Pinpoint the cell where the given text exists, returning its (x, y) midpoint coordinate. 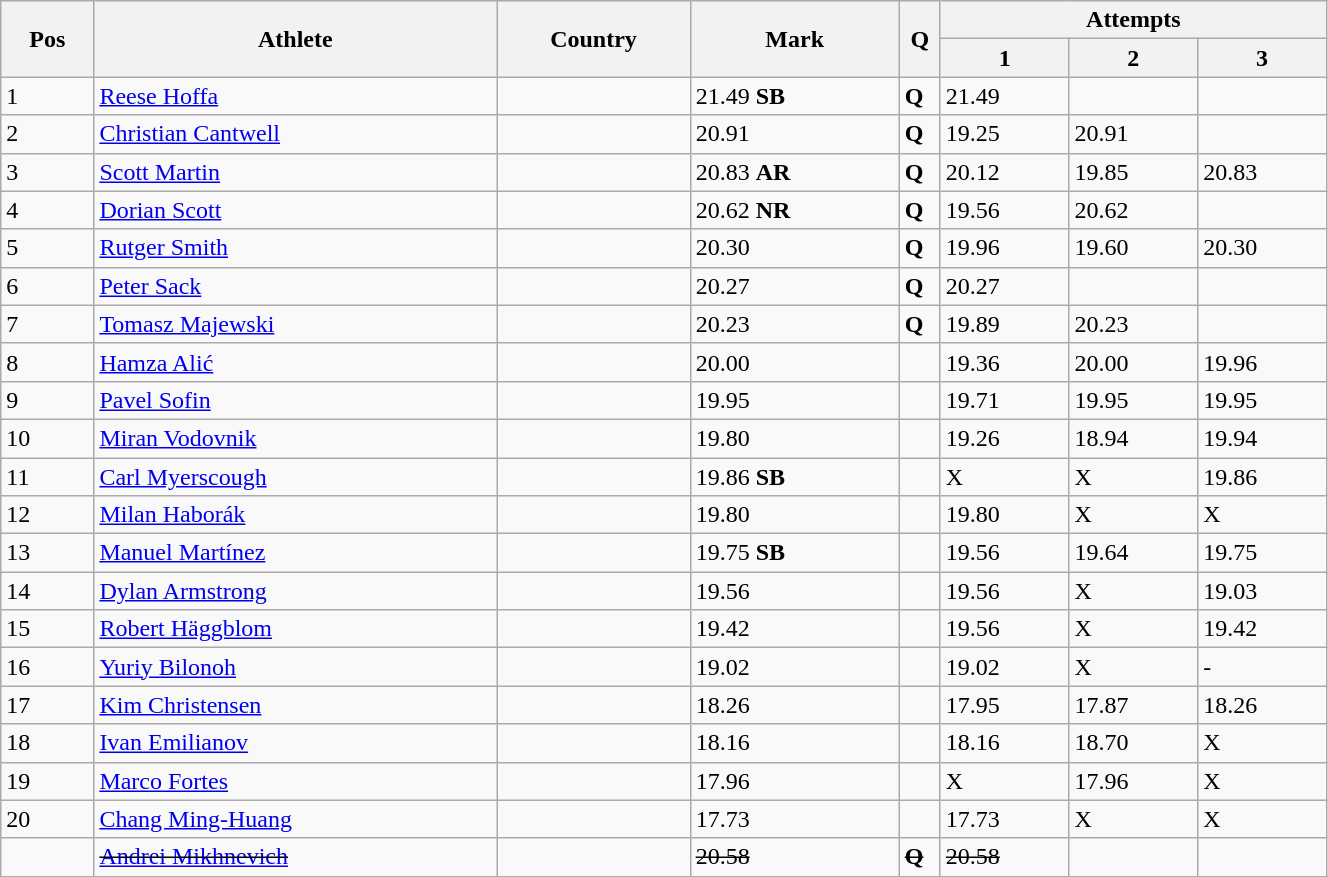
19.75 (1262, 553)
Pavel Sofin (296, 400)
- (1262, 667)
Carl Myerscough (296, 477)
19.71 (1004, 400)
Milan Haborák (296, 515)
Dorian Scott (296, 210)
17.95 (1004, 705)
19.85 (1134, 172)
Pos (48, 39)
18.70 (1134, 743)
13 (48, 553)
Scott Martin (296, 172)
20.62 NR (794, 210)
9 (48, 400)
21.49 SB (794, 96)
Mark (794, 39)
4 (48, 210)
18 (48, 743)
19.94 (1262, 438)
19.03 (1262, 591)
Peter Sack (296, 286)
20.62 (1134, 210)
Tomasz Majewski (296, 324)
Andrei Mikhnevich (296, 857)
Dylan Armstrong (296, 591)
Hamza Alić (296, 362)
Athlete (296, 39)
19.89 (1004, 324)
Country (594, 39)
14 (48, 591)
Reese Hoffa (296, 96)
19.25 (1004, 134)
Ivan Emilianov (296, 743)
19.75 SB (794, 553)
19.64 (1134, 553)
17 (48, 705)
11 (48, 477)
10 (48, 438)
Kim Christensen (296, 705)
Attempts (1133, 20)
19.36 (1004, 362)
6 (48, 286)
Marco Fortes (296, 781)
Chang Ming-Huang (296, 819)
8 (48, 362)
Robert Häggblom (296, 629)
Manuel Martínez (296, 553)
Rutger Smith (296, 248)
18.94 (1134, 438)
19.86 (1262, 477)
Miran Vodovnik (296, 438)
20.12 (1004, 172)
17.87 (1134, 705)
20.83 AR (794, 172)
7 (48, 324)
19.26 (1004, 438)
15 (48, 629)
21.49 (1004, 96)
19.86 SB (794, 477)
20 (48, 819)
5 (48, 248)
Christian Cantwell (296, 134)
Yuriy Bilonoh (296, 667)
19.60 (1134, 248)
12 (48, 515)
20.83 (1262, 172)
16 (48, 667)
19 (48, 781)
